Extract the (X, Y) coordinate from the center of the cell holding the provided text.  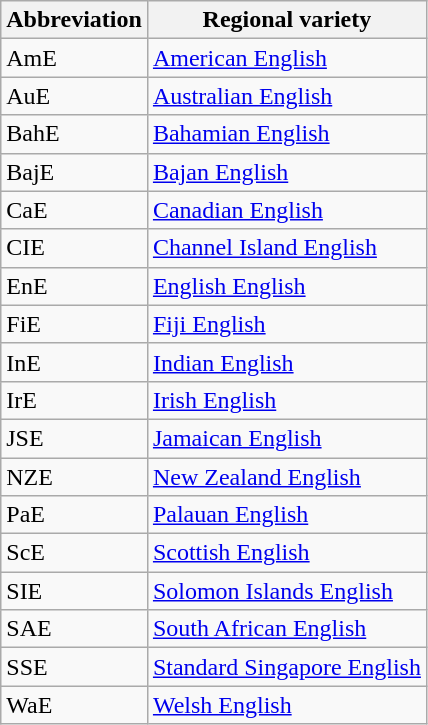
Irish English (286, 400)
IrE (74, 400)
Palauan English (286, 515)
Australian English (286, 96)
SIE (74, 591)
FiE (74, 324)
Abbreviation (74, 20)
New Zealand English (286, 477)
PaE (74, 515)
EnE (74, 286)
Welsh English (286, 705)
BahE (74, 134)
South African English (286, 629)
AuE (74, 96)
InE (74, 362)
American English (286, 58)
Scottish English (286, 553)
BajE (74, 172)
Regional variety (286, 20)
English English (286, 286)
SAE (74, 629)
Fiji English (286, 324)
Bahamian English (286, 134)
CIE (74, 248)
AmE (74, 58)
ScE (74, 553)
Indian English (286, 362)
Standard Singapore English (286, 667)
JSE (74, 438)
Bajan English (286, 172)
SSE (74, 667)
Channel Island English (286, 248)
Solomon Islands English (286, 591)
Canadian English (286, 210)
NZE (74, 477)
WaE (74, 705)
CaE (74, 210)
Jamaican English (286, 438)
